Detect which cell encompasses the target text, then output its (x, y) center coordinate. 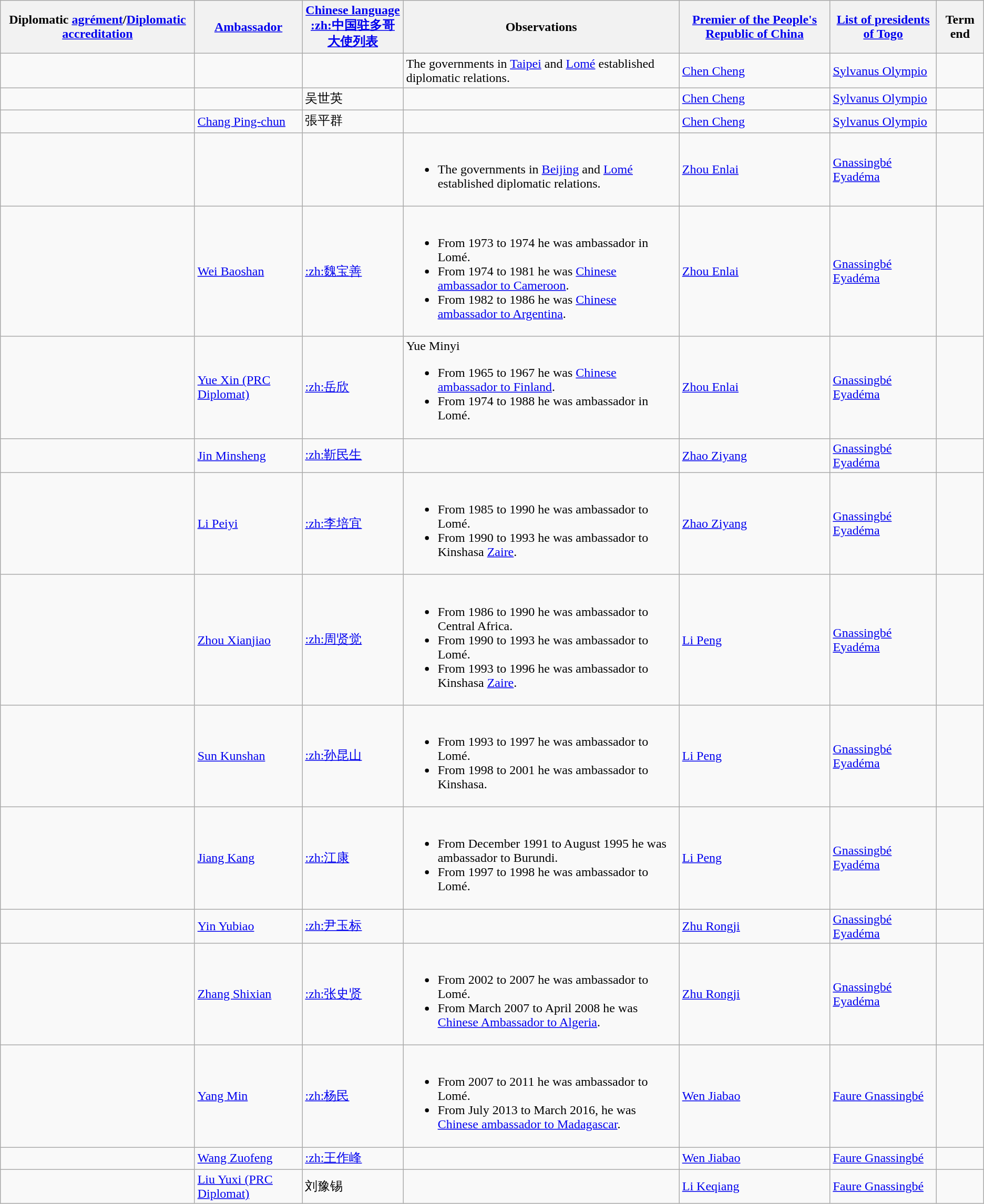
Ambassador (248, 27)
The governments in Beijing and Lomé established diplomatic relations. (541, 169)
Liu Yuxi (PRC Diplomat) (248, 1187)
Observations (541, 27)
刘豫锡 (353, 1187)
From 1993 to 1997 he was ambassador to Lomé.From 1998 to 2001 he was ambassador to Kinshasa. (541, 756)
:zh:周贤觉 (353, 640)
Chinese language:zh:中国驻多哥大使列表 (353, 27)
From 2007 to 2011 he was ambassador to Lomé.From July 2013 to March 2016, he was Chinese ambassador to Madagascar. (541, 1096)
Yue Xin (PRC Diplomat) (248, 387)
:zh:尹玉标 (353, 926)
Li Keqiang (755, 1187)
Diplomatic agrément/Diplomatic accreditation (98, 27)
From 1985 to 1990 he was ambassador to Lomé.From 1990 to 1993 he was ambassador to Kinshasa Zaire. (541, 523)
:zh:岳欣 (353, 387)
Wang Zuofeng (248, 1158)
Chang Ping-chun (248, 121)
Yin Yubiao (248, 926)
:zh:王作峰 (353, 1158)
Li Peiyi (248, 523)
張平群 (353, 121)
:zh:靳民生 (353, 455)
Premier of the People's Republic of China (755, 27)
:zh:杨民 (353, 1096)
Sun Kunshan (248, 756)
Yang Min (248, 1096)
Zhou Xianjiao (248, 640)
吴世英 (353, 99)
Zhang Shixian (248, 994)
The governments in Taipei and Lomé established diplomatic relations. (541, 70)
Yue MinyiFrom 1965 to 1967 he was Chinese ambassador to Finland.From 1974 to 1988 he was ambassador in Lomé. (541, 387)
From December 1991 to August 1995 he was ambassador to Burundi.From 1997 to 1998 he was ambassador to Lomé. (541, 858)
Jin Minsheng (248, 455)
Wei Baoshan (248, 271)
:zh:孙昆山 (353, 756)
:zh:江康 (353, 858)
From 2002 to 2007 he was ambassador to Lomé.From March 2007 to April 2008 he was Chinese Ambassador to Algeria. (541, 994)
Term end (960, 27)
:zh:李培宜 (353, 523)
List of presidents of Togo (883, 27)
:zh:魏宝善 (353, 271)
Jiang Kang (248, 858)
:zh:张史贤 (353, 994)
